From the cell containing the given text, extract its center point as [X, Y] coordinate. 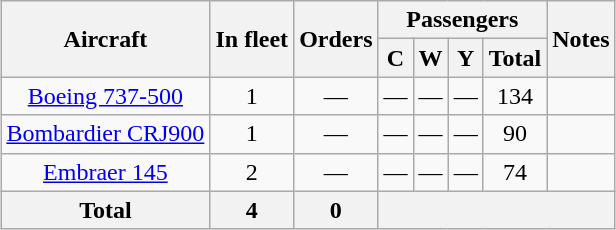
Boeing 737-500 [106, 96]
0 [336, 210]
90 [515, 134]
2 [252, 172]
In fleet [252, 39]
Y [466, 58]
Orders [336, 39]
Bombardier CRJ900 [106, 134]
134 [515, 96]
4 [252, 210]
Aircraft [106, 39]
Embraer 145 [106, 172]
W [430, 58]
C [396, 58]
Notes [581, 39]
Passengers [462, 20]
74 [515, 172]
